Detect which cell encompasses the target text, then output its (x, y) center coordinate. 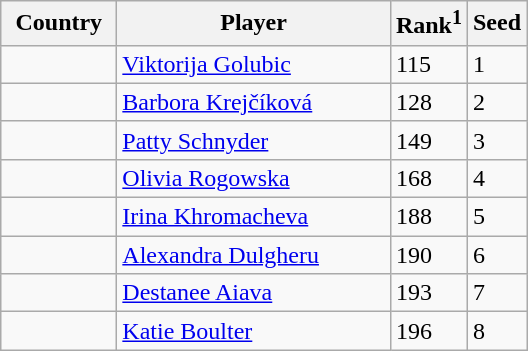
Destanee Aiava (254, 293)
7 (496, 293)
Rank1 (428, 24)
149 (428, 140)
128 (428, 102)
Barbora Krejčíková (254, 102)
168 (428, 178)
115 (428, 64)
Patty Schnyder (254, 140)
Irina Khromacheva (254, 217)
Olivia Rogowska (254, 178)
193 (428, 293)
2 (496, 102)
6 (496, 255)
Country (59, 24)
5 (496, 217)
196 (428, 331)
190 (428, 255)
8 (496, 331)
Katie Boulter (254, 331)
188 (428, 217)
Seed (496, 24)
Player (254, 24)
Viktorija Golubic (254, 64)
Alexandra Dulgheru (254, 255)
1 (496, 64)
4 (496, 178)
3 (496, 140)
